Scan for the cell matching the given text and deliver its [x, y] coordinate at center. 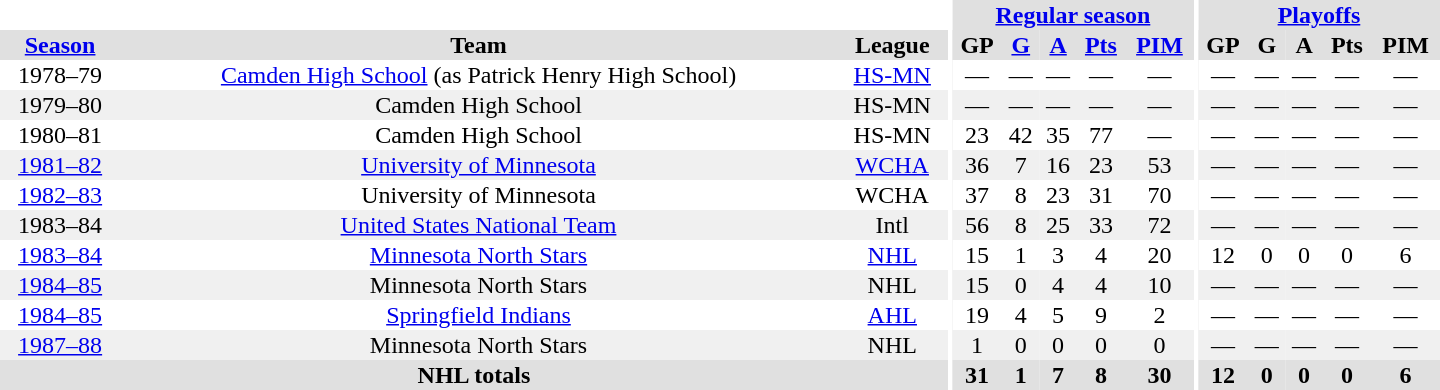
1987–88 [60, 345]
30 [1160, 375]
AHL [892, 315]
1981–82 [60, 165]
1979–80 [60, 105]
19 [977, 315]
Camden High School (as Patrick Henry High School) [478, 75]
20 [1160, 255]
Season [60, 45]
70 [1160, 195]
72 [1160, 225]
42 [1020, 135]
1982–83 [60, 195]
Regular season [1073, 15]
2 [1160, 315]
Playoffs [1319, 15]
56 [977, 225]
1980–81 [60, 135]
35 [1058, 135]
16 [1058, 165]
NHL totals [474, 375]
33 [1101, 225]
36 [977, 165]
1978–79 [60, 75]
53 [1160, 165]
League [892, 45]
37 [977, 195]
Team [478, 45]
9 [1101, 315]
10 [1160, 285]
Intl [892, 225]
5 [1058, 315]
United States National Team [478, 225]
3 [1058, 255]
Springfield Indians [478, 315]
77 [1101, 135]
25 [1058, 225]
